Locate the cell with the specified text and output its (X, Y) center coordinate. 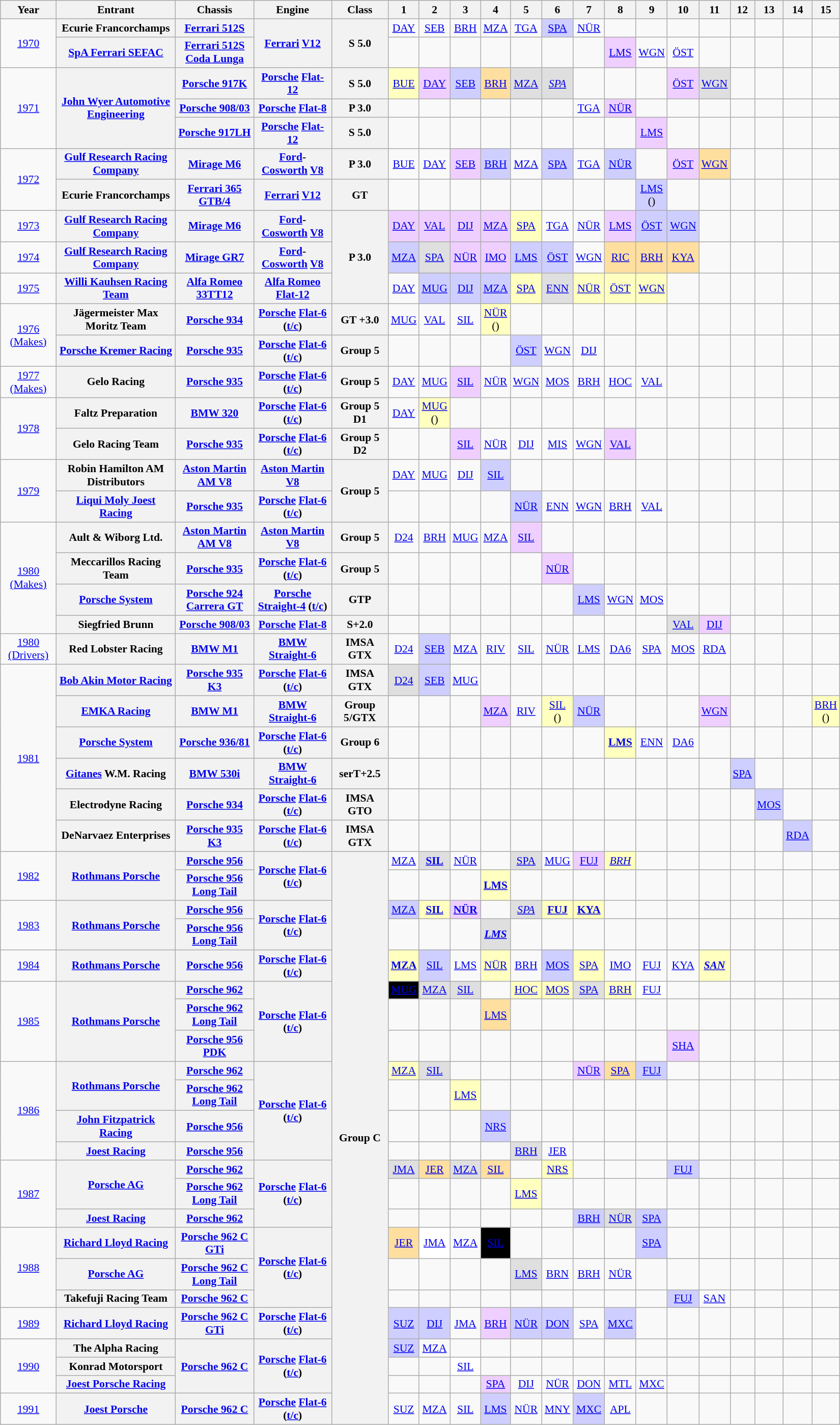
Willi Kauhsen Racing Team (116, 288)
EMKA Racing (116, 711)
Porsche 962 C Long Tail (215, 1274)
4 (495, 10)
13 (769, 10)
1986 (29, 1111)
1 (404, 10)
Group 5 D2 (360, 444)
SIL() (557, 711)
Takefuji Racing Team (116, 1299)
Gelo Racing Team (116, 444)
Meccarillos Racing Team (116, 568)
5 (526, 10)
1990 (29, 1366)
1971 (29, 108)
1975 (29, 288)
Ferrari 512S Coda Lunga (215, 52)
Robin Hamilton AM Distributors (116, 476)
Liqui Moly Joest Racing (116, 506)
GT (360, 196)
BMW 530i (215, 773)
Porsche 917K (215, 84)
serT+2.5 (360, 773)
S+2.0 (360, 624)
7 (589, 10)
BMW 320 (215, 413)
Electrodyne Racing (116, 805)
GTP (360, 600)
1989 (29, 1323)
RIC (621, 258)
The Alpha Racing (116, 1348)
Group C (360, 1138)
MTL (621, 1384)
1983 (29, 926)
LMS() (652, 196)
MIS (557, 444)
1974 (29, 258)
SHA (683, 1046)
1973 (29, 226)
1988 (29, 1268)
1991 (29, 1409)
1977(Makes) (29, 382)
1985 (29, 1021)
APL (621, 1409)
2 (435, 10)
Chassis (215, 10)
Porsche 924 Carrera GT (215, 600)
Entrant (116, 10)
Jägermeister Max Moritz Team (116, 320)
Engine (292, 10)
1981 (29, 758)
Ferrari 365 GTB/4 (215, 196)
Siegfried Brunn (116, 624)
NÜR() (495, 320)
1982 (29, 876)
11 (715, 10)
1987 (29, 1194)
MUG() (435, 413)
Class (360, 10)
Joest Porsche (116, 1409)
Ferrari 512S (215, 28)
Red Lobster Racing (116, 649)
1970 (29, 44)
1979 (29, 491)
Porsche 956 PDK (215, 1046)
John Fitzpatrick Racing (116, 1127)
1976(Makes) (29, 335)
Porsche 917LH (215, 132)
Year (29, 10)
BRN (557, 1274)
Porsche 936/81 (215, 743)
1978 (29, 428)
Alfa Romeo 33TT12 (215, 288)
Joest Porsche Racing (116, 1384)
Porsche Straight-4 (t/c) (292, 600)
Group 5/GTX (360, 711)
12 (742, 10)
GT +3.0 (360, 320)
SpA Ferrari SEFAC (116, 52)
15 (826, 10)
BRH() (826, 711)
IMSA GTO (360, 805)
John Wyer Automotive Engineering (116, 108)
1984 (29, 966)
3 (465, 10)
Alfa Romeo Flat-12 (292, 288)
10 (683, 10)
Group 5 D1 (360, 413)
Gitanes W.M. Racing (116, 773)
MNY (557, 1409)
Konrad Motorsport (116, 1366)
6 (557, 10)
Group 6 (360, 743)
14 (798, 10)
Faltz Preparation (116, 413)
9 (652, 10)
Ault & Wiborg Ltd. (116, 538)
Mirage GR7 (215, 258)
Porsche Kremer Racing (116, 350)
Gelo Racing (116, 382)
1980 (Makes) (29, 578)
1980 (Drivers) (29, 649)
8 (621, 10)
1972 (29, 179)
DeNarvaez Enterprises (116, 836)
Bob Akin Motor Racing (116, 680)
